Output the [x, y] coordinate of the center of the cell containing the given text.  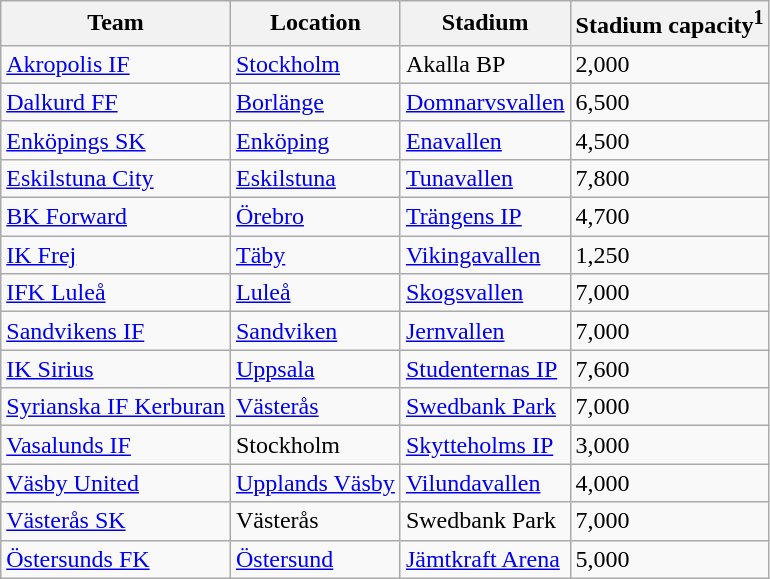
Sandviken [315, 331]
Vilundavallen [485, 483]
4,700 [670, 217]
Väsby United [116, 483]
Eskilstuna [315, 178]
Enavallen [485, 140]
Domnarvsvallen [485, 102]
Luleå [315, 293]
Skytteholms IP [485, 445]
Tunavallen [485, 178]
Dalkurd FF [116, 102]
Jernvallen [485, 331]
Trängens IP [485, 217]
Stadium capacity1 [670, 24]
5,000 [670, 559]
Enköpings SK [116, 140]
7,800 [670, 178]
2,000 [670, 64]
Jämtkraft Arena [485, 559]
Location [315, 24]
Vasalunds IF [116, 445]
4,000 [670, 483]
BK Forward [116, 217]
Upplands Väsby [315, 483]
Skogsvallen [485, 293]
Borlänge [315, 102]
Östersunds FK [116, 559]
Akalla BP [485, 64]
Enköping [315, 140]
Studenternas IP [485, 369]
3,000 [670, 445]
Östersund [315, 559]
6,500 [670, 102]
7,600 [670, 369]
Sandvikens IF [116, 331]
4,500 [670, 140]
Örebro [315, 217]
Vikingavallen [485, 255]
Team [116, 24]
1,250 [670, 255]
Uppsala [315, 369]
Akropolis IF [116, 64]
Stadium [485, 24]
IK Sirius [116, 369]
Täby [315, 255]
Västerås SK [116, 521]
IK Frej [116, 255]
Eskilstuna City [116, 178]
Syrianska IF Kerburan [116, 407]
IFK Luleå [116, 293]
